Output the (X, Y) coordinate of the center of the cell containing the given text.  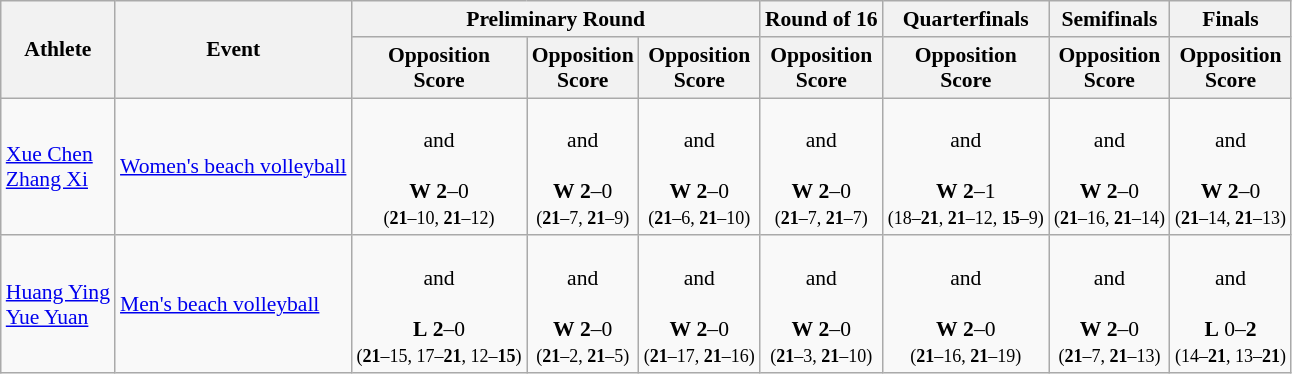
andL 2–0(21–15, 17–21, 12–15) (438, 305)
andL 0–2(14–21, 13–21) (1230, 305)
andW 2–0(21–16, 21–14) (1110, 167)
andW 2–0(21–10, 21–12) (438, 167)
Semifinals (1110, 19)
Preliminary Round (555, 19)
andW 2–0(21–7, 21–13) (1110, 305)
Quarterfinals (966, 19)
Event (233, 50)
Athlete (58, 50)
andW 2–0(21–2, 21–5) (583, 305)
andW 2–0(21–3, 21–10) (822, 305)
andW 2–0(21–7, 21–7) (822, 167)
Xue Chen Zhang Xi (58, 167)
andW 2–0(21–16, 21–19) (966, 305)
andW 2–0(21–6, 21–10) (700, 167)
andW 2–1(18–21, 21–12, 15–9) (966, 167)
Women's beach volleyball (233, 167)
Men's beach volleyball (233, 305)
Round of 16 (822, 19)
andW 2–0(21–17, 21–16) (700, 305)
Finals (1230, 19)
andW 2–0(21–7, 21–9) (583, 167)
andW 2–0(21–14, 21–13) (1230, 167)
Huang Ying Yue Yuan (58, 305)
